For the text-containing cell, return its midpoint in (x, y) coordinate format. 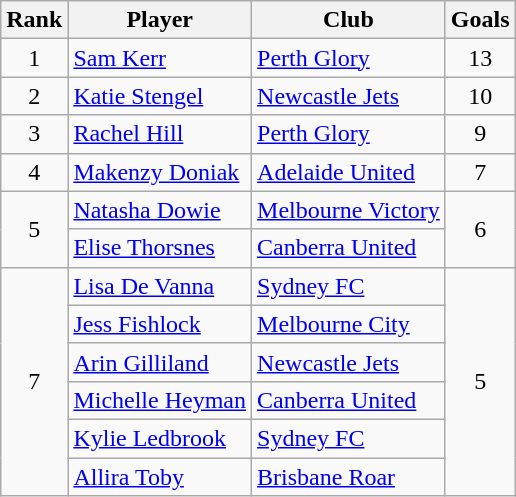
Rachel Hill (160, 134)
Kylie Ledbrook (160, 438)
Michelle Heyman (160, 400)
Arin Gilliland (160, 362)
Rank (34, 20)
1 (34, 58)
13 (480, 58)
Elise Thorsnes (160, 248)
3 (34, 134)
Lisa De Vanna (160, 286)
Katie Stengel (160, 96)
Sam Kerr (160, 58)
Melbourne Victory (349, 210)
Club (349, 20)
Adelaide United (349, 172)
Goals (480, 20)
Jess Fishlock (160, 324)
10 (480, 96)
2 (34, 96)
Natasha Dowie (160, 210)
Makenzy Doniak (160, 172)
Brisbane Roar (349, 477)
6 (480, 229)
9 (480, 134)
Melbourne City (349, 324)
Player (160, 20)
4 (34, 172)
Allira Toby (160, 477)
